Provide the (x, y) coordinate of the cell's center where the given text is located.  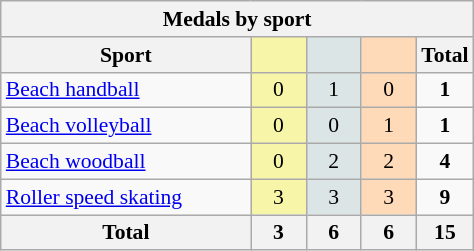
Roller speed skating (126, 197)
Medals by sport (238, 19)
Beach handball (126, 90)
Beach volleyball (126, 126)
15 (444, 233)
Beach woodball (126, 162)
Sport (126, 55)
4 (444, 162)
9 (444, 197)
